Pinpoint the cell where the given text exists, returning its (x, y) midpoint coordinate. 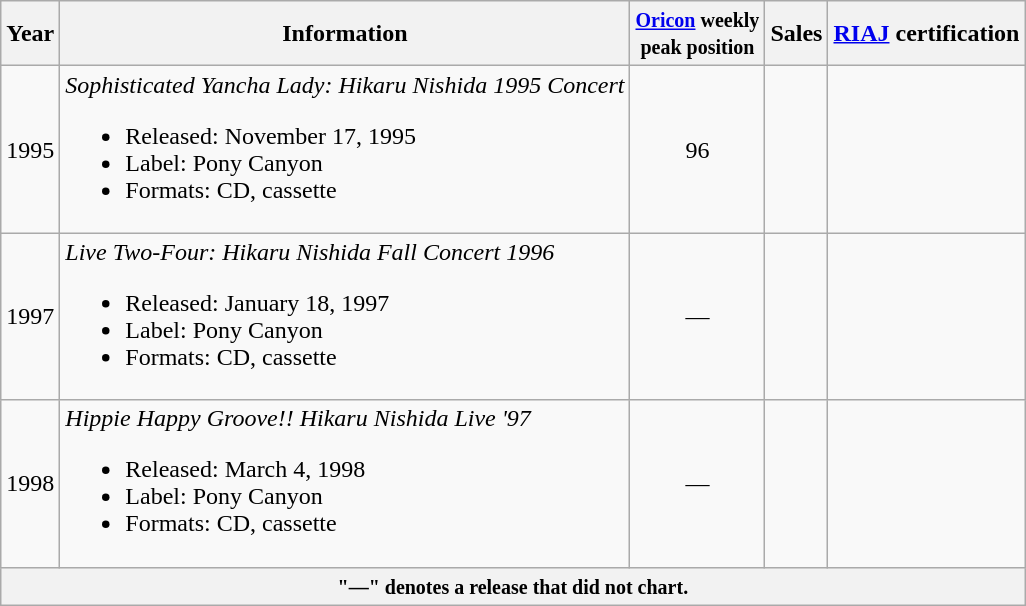
RIAJ certification (926, 34)
Sales (796, 34)
1998 (30, 484)
1995 (30, 150)
Sophisticated Yancha Lady: Hikaru Nishida 1995 ConcertReleased: November 17, 1995Label: Pony CanyonFormats: CD, cassette (345, 150)
Live Two-Four: Hikaru Nishida Fall Concert 1996Released: January 18, 1997Label: Pony CanyonFormats: CD, cassette (345, 316)
Hippie Happy Groove!! Hikaru Nishida Live '97Released: March 4, 1998Label: Pony CanyonFormats: CD, cassette (345, 484)
Year (30, 34)
1997 (30, 316)
Oricon weeklypeak position (698, 34)
"—" denotes a release that did not chart. (513, 586)
96 (698, 150)
Information (345, 34)
